Output the (x, y) coordinate of the center of the cell containing the given text.  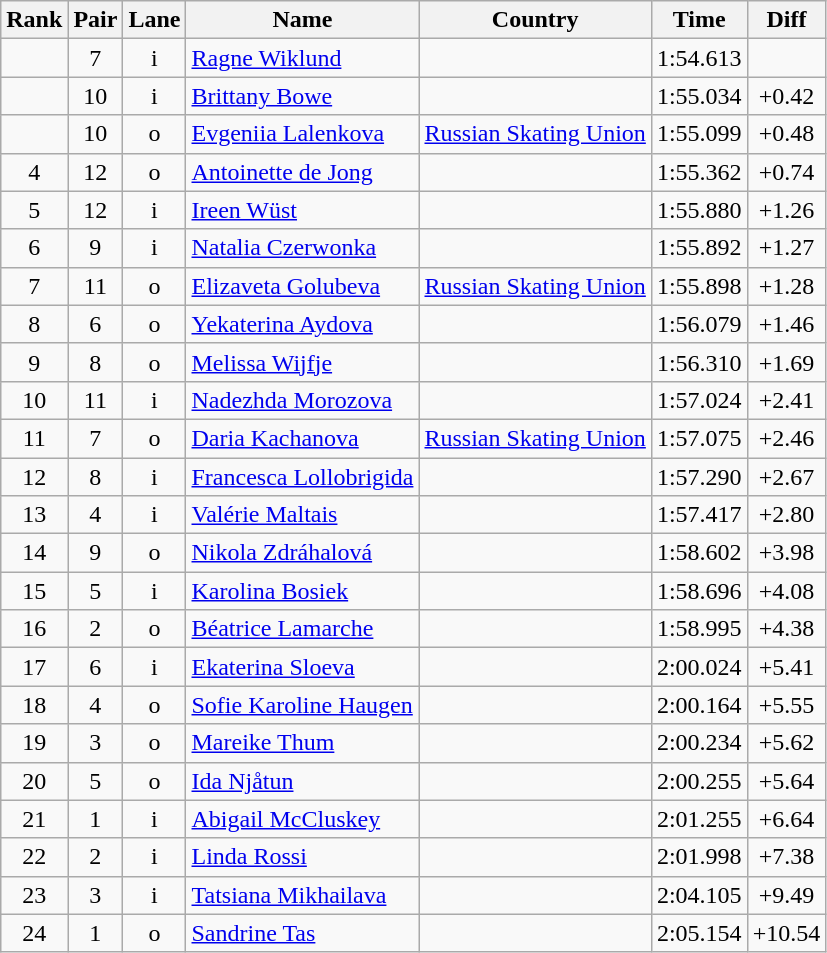
Abigail McCluskey (302, 819)
Antoinette de Jong (302, 172)
1:57.290 (699, 477)
18 (34, 705)
1:55.898 (699, 286)
13 (34, 515)
+5.55 (786, 705)
Valérie Maltais (302, 515)
+1.46 (786, 324)
+2.46 (786, 438)
Sofie Karoline Haugen (302, 705)
Béatrice Lamarche (302, 629)
+0.48 (786, 134)
1:57.075 (699, 438)
1:57.417 (699, 515)
Daria Kachanova (302, 438)
24 (34, 933)
23 (34, 895)
+0.74 (786, 172)
Elizaveta Golubeva (302, 286)
Name (302, 20)
Brittany Bowe (302, 96)
+1.26 (786, 210)
+4.08 (786, 591)
2:01.255 (699, 819)
1:55.880 (699, 210)
+5.41 (786, 667)
Country (535, 20)
2:01.998 (699, 857)
2:04.105 (699, 895)
Pair (96, 20)
Ida Njåtun (302, 781)
1:58.995 (699, 629)
Karolina Bosiek (302, 591)
1:58.602 (699, 553)
21 (34, 819)
+1.27 (786, 248)
1:56.310 (699, 362)
+2.80 (786, 515)
Rank (34, 20)
1:55.362 (699, 172)
19 (34, 743)
2:00.234 (699, 743)
+5.64 (786, 781)
16 (34, 629)
Sandrine Tas (302, 933)
15 (34, 591)
+5.62 (786, 743)
Francesca Lollobrigida (302, 477)
+6.64 (786, 819)
Lane (154, 20)
Diff (786, 20)
Nadezhda Morozova (302, 400)
14 (34, 553)
Time (699, 20)
1:55.034 (699, 96)
2:00.255 (699, 781)
+7.38 (786, 857)
Ekaterina Sloeva (302, 667)
+9.49 (786, 895)
Natalia Czerwonka (302, 248)
1:55.892 (699, 248)
17 (34, 667)
2:05.154 (699, 933)
1:56.079 (699, 324)
+2.41 (786, 400)
+2.67 (786, 477)
Linda Rossi (302, 857)
Mareike Thum (302, 743)
Tatsiana Mikhailava (302, 895)
22 (34, 857)
+3.98 (786, 553)
+4.38 (786, 629)
20 (34, 781)
1:55.099 (699, 134)
Ragne Wiklund (302, 58)
1:54.613 (699, 58)
1:57.024 (699, 400)
+1.69 (786, 362)
Nikola Zdráhalová (302, 553)
2:00.164 (699, 705)
Yekaterina Aydova (302, 324)
Evgeniia Lalenkova (302, 134)
+0.42 (786, 96)
+1.28 (786, 286)
2:00.024 (699, 667)
+10.54 (786, 933)
Melissa Wijfje (302, 362)
1:58.696 (699, 591)
Ireen Wüst (302, 210)
